Pinpoint the cell where the given text exists, returning its [X, Y] midpoint coordinate. 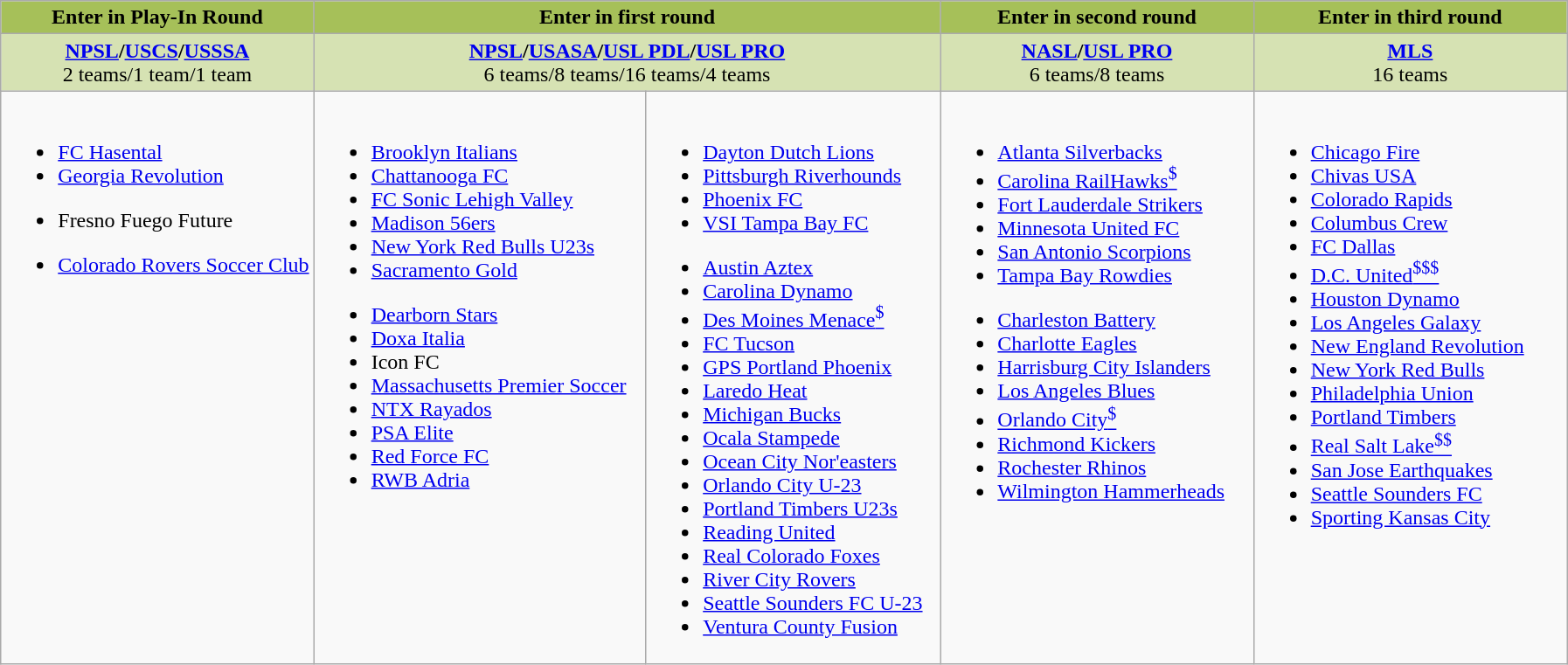
Enter in third round [1410, 17]
NASL/USL PRO6 teams/8 teams [1097, 63]
MLS 16 teams [1410, 63]
Enter in second round [1097, 17]
FC HasentalGeorgia RevolutionFresno Fuego FutureColorado Rovers Soccer Club [157, 378]
Enter in Play-In Round [157, 17]
NPSL/USASA/USL PDL/USL PRO6 teams/8 teams/16 teams/4 teams [628, 63]
Enter in first round [628, 17]
NPSL/USCS/USSSA2 teams/1 team/1 team [157, 63]
